Provide the (x, y) coordinate of the cell's center where the given text is located.  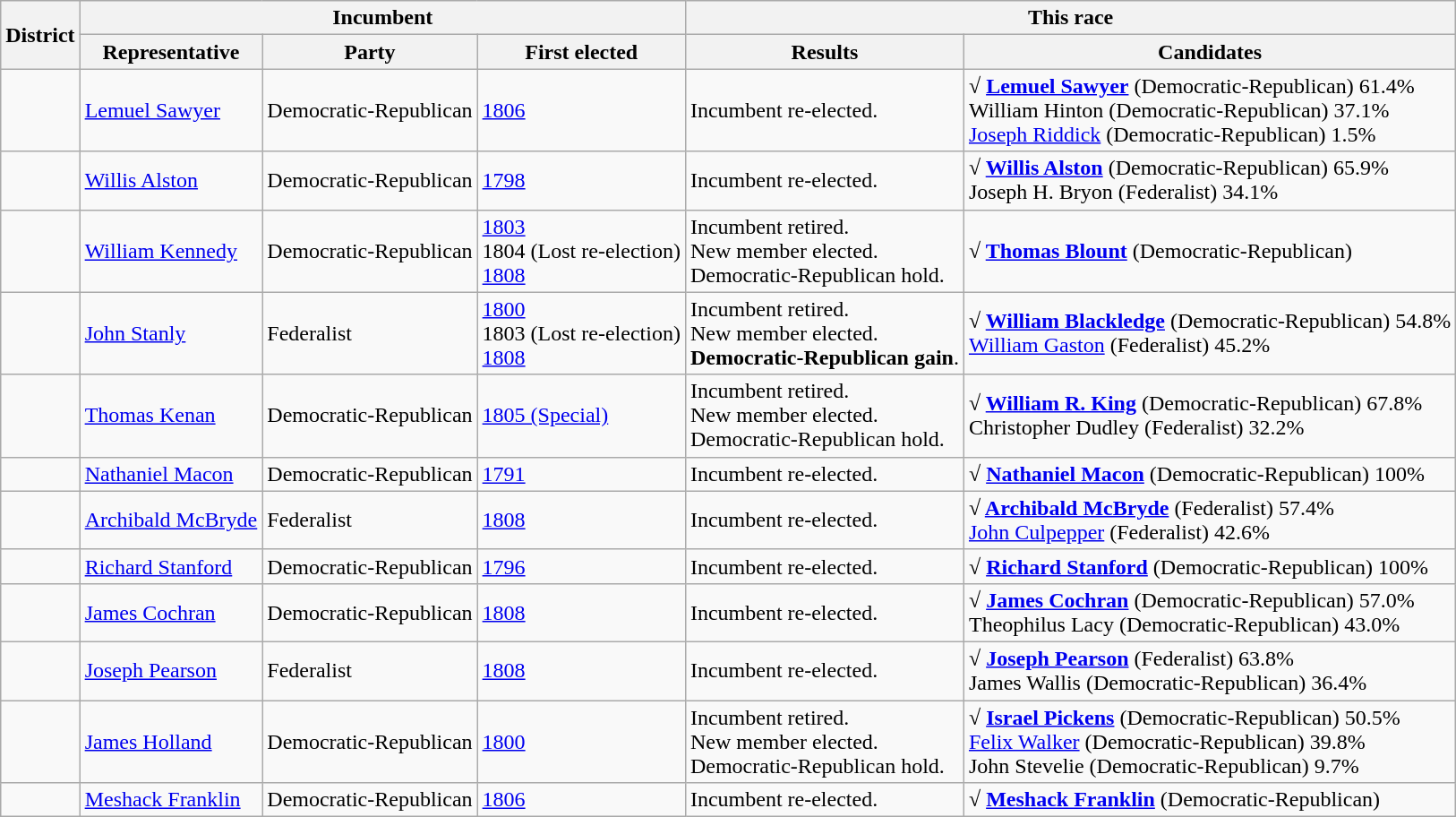
√ Lemuel Sawyer (Democratic-Republican) 61.4%William Hinton (Democratic-Republican) 37.1%Joseph Riddick (Democratic-Republican) 1.5% (1209, 110)
District (40, 35)
William Kennedy (171, 251)
18001803 (Lost re-election)1808 (581, 333)
1796 (581, 566)
Willis Alston (171, 181)
Candidates (1209, 52)
√ Nathaniel Macon (Democratic-Republican) 100% (1209, 474)
James Cochran (171, 613)
Nathaniel Macon (171, 474)
Incumbent (382, 18)
Lemuel Sawyer (171, 110)
Party (370, 52)
Joseph Pearson (171, 670)
√ William R. King (Democratic-Republican) 67.8%Christopher Dudley (Federalist) 32.2% (1209, 416)
√ Archibald McBryde (Federalist) 57.4%John Culpepper (Federalist) 42.6% (1209, 520)
√ Willis Alston (Democratic-Republican) 65.9%Joseph H. Bryon (Federalist) 34.1% (1209, 181)
√ Israel Pickens (Democratic-Republican) 50.5%Felix Walker (Democratic-Republican) 39.8%John Stevelie (Democratic-Republican) 9.7% (1209, 742)
Results (824, 52)
18031804 (Lost re-election)1808 (581, 251)
Representative (171, 52)
First elected (581, 52)
√ Joseph Pearson (Federalist) 63.8%James Wallis (Democratic-Republican) 36.4% (1209, 670)
1800 (581, 742)
Incumbent retired.New member elected.Democratic-Republican gain. (824, 333)
√ Thomas Blount (Democratic-Republican) (1209, 251)
James Holland (171, 742)
This race (1070, 18)
Meshack Franklin (171, 800)
√ Richard Stanford (Democratic-Republican) 100% (1209, 566)
John Stanly (171, 333)
Thomas Kenan (171, 416)
√ James Cochran (Democratic-Republican) 57.0%Theophilus Lacy (Democratic-Republican) 43.0% (1209, 613)
1805 (Special) (581, 416)
1791 (581, 474)
Richard Stanford (171, 566)
1798 (581, 181)
√ William Blackledge (Democratic-Republican) 54.8%William Gaston (Federalist) 45.2% (1209, 333)
Archibald McBryde (171, 520)
√ Meshack Franklin (Democratic-Republican) (1209, 800)
